Return the [x, y] coordinate for the center point of the cell that contains the specified text.  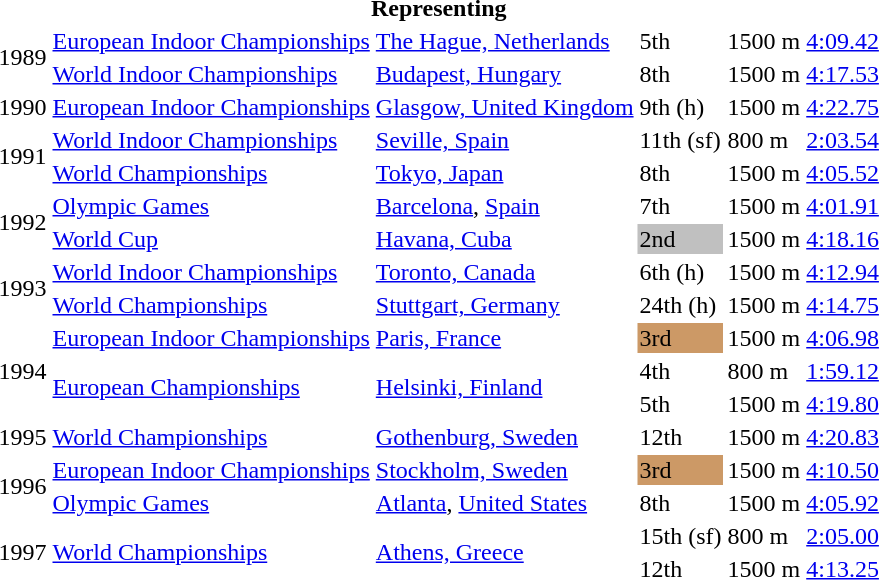
Stuttgart, Germany [504, 305]
The Hague, Netherlands [504, 41]
12th [680, 437]
Barcelona, Spain [504, 206]
Stockholm, Sweden [504, 470]
7th [680, 206]
6th (h) [680, 272]
Gothenburg, Sweden [504, 437]
Helsinki, Finland [504, 388]
Atlanta, United States [504, 503]
Toronto, Canada [504, 272]
Paris, France [504, 338]
2nd [680, 239]
24th (h) [680, 305]
Budapest, Hungary [504, 74]
World Cup [211, 239]
Tokyo, Japan [504, 173]
11th (sf) [680, 140]
9th (h) [680, 107]
European Championships [211, 388]
15th (sf) [680, 536]
Havana, Cuba [504, 239]
Seville, Spain [504, 140]
4th [680, 371]
Glasgow, United Kingdom [504, 107]
